Locate the cell with the specified text and output its (X, Y) center coordinate. 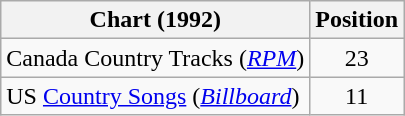
Position (357, 20)
Canada Country Tracks (RPM) (156, 58)
23 (357, 58)
US Country Songs (Billboard) (156, 96)
Chart (1992) (156, 20)
11 (357, 96)
